Return [X, Y] of the center of cell containing provided text 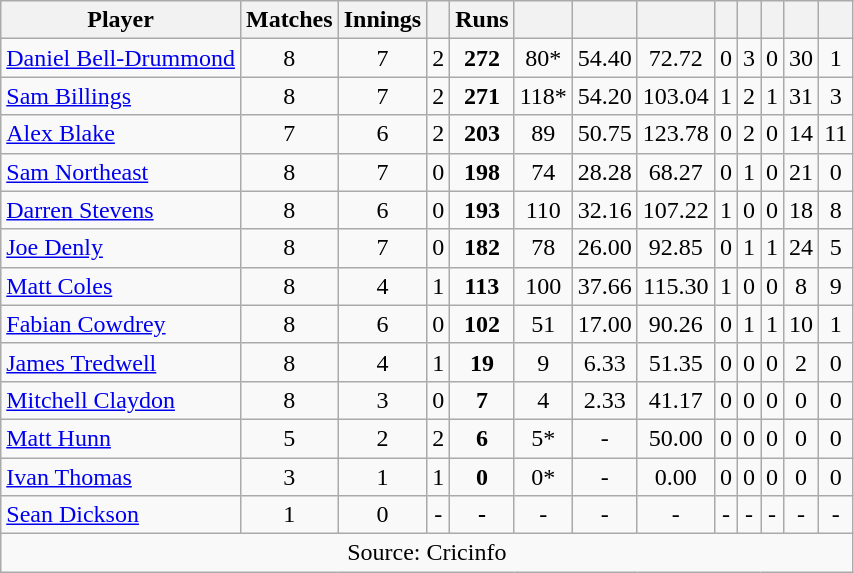
5* [543, 438]
Sam Northeast [121, 172]
Player [121, 20]
26.00 [604, 248]
54.40 [604, 58]
24 [802, 248]
Matt Hunn [121, 438]
28.28 [604, 172]
89 [543, 134]
193 [482, 210]
0* [543, 477]
78 [543, 248]
72.72 [676, 58]
51 [543, 324]
Daniel Bell-Drummond [121, 58]
103.04 [676, 96]
Innings [382, 20]
51.35 [676, 362]
118* [543, 96]
198 [482, 172]
Matches [289, 20]
30 [802, 58]
37.66 [604, 286]
32.16 [604, 210]
Darren Stevens [121, 210]
Joe Denly [121, 248]
68.27 [676, 172]
90.26 [676, 324]
50.75 [604, 134]
11 [836, 134]
Fabian Cowdrey [121, 324]
113 [482, 286]
Sean Dickson [121, 515]
Matt Coles [121, 286]
14 [802, 134]
92.85 [676, 248]
100 [543, 286]
Sam Billings [121, 96]
102 [482, 324]
Alex Blake [121, 134]
182 [482, 248]
41.17 [676, 400]
19 [482, 362]
Source: Cricinfo [427, 553]
6.33 [604, 362]
10 [802, 324]
Runs [482, 20]
Mitchell Claydon [121, 400]
74 [543, 172]
107.22 [676, 210]
2.33 [604, 400]
110 [543, 210]
203 [482, 134]
0.00 [676, 477]
80* [543, 58]
272 [482, 58]
123.78 [676, 134]
31 [802, 96]
271 [482, 96]
18 [802, 210]
17.00 [604, 324]
50.00 [676, 438]
54.20 [604, 96]
115.30 [676, 286]
James Tredwell [121, 362]
21 [802, 172]
Ivan Thomas [121, 477]
